Locate the cell with the specified text and output its [x, y] center coordinate. 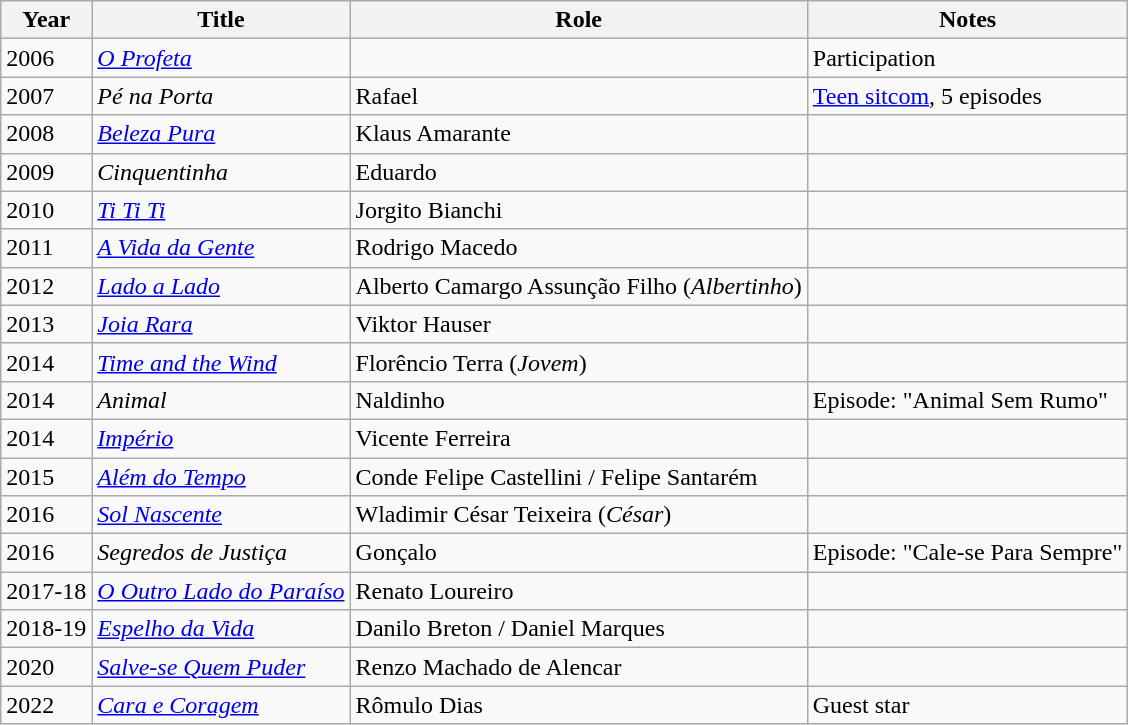
Gonçalo [578, 553]
Espelho da Vida [221, 629]
Renato Loureiro [578, 591]
Vicente Ferreira [578, 438]
Beleza Pura [221, 134]
2009 [46, 172]
Salve-se Quem Puder [221, 667]
2012 [46, 286]
Episode: "Animal Sem Rumo" [968, 400]
2022 [46, 705]
Joia Rara [221, 324]
Florêncio Terra (Jovem) [578, 362]
Participation [968, 58]
2006 [46, 58]
Animal [221, 400]
Lado a Lado [221, 286]
2020 [46, 667]
Sol Nascente [221, 515]
Segredos de Justiça [221, 553]
2013 [46, 324]
Jorgito Bianchi [578, 210]
O Profeta [221, 58]
2008 [46, 134]
Time and the Wind [221, 362]
Renzo Machado de Alencar [578, 667]
Além do Tempo [221, 477]
Year [46, 20]
2018-19 [46, 629]
Império [221, 438]
Rafael [578, 96]
Klaus Amarante [578, 134]
Cinquentinha [221, 172]
Rômulo Dias [578, 705]
2017-18 [46, 591]
Ti Ti Ti [221, 210]
Episode: "Cale-se Para Sempre" [968, 553]
Title [221, 20]
A Vida da Gente [221, 248]
O Outro Lado do Paraíso [221, 591]
2015 [46, 477]
2011 [46, 248]
Eduardo [578, 172]
Teen sitcom, 5 episodes [968, 96]
Notes [968, 20]
Pé na Porta [221, 96]
Wladimir César Teixeira (César) [578, 515]
Rodrigo Macedo [578, 248]
Guest star [968, 705]
Alberto Camargo Assunção Filho (Albertinho) [578, 286]
Viktor Hauser [578, 324]
2010 [46, 210]
Naldinho [578, 400]
Danilo Breton / Daniel Marques [578, 629]
Cara e Coragem [221, 705]
Role [578, 20]
2007 [46, 96]
Conde Felipe Castellini / Felipe Santarém [578, 477]
